Output the (X, Y) coordinate of the center of the cell containing the given text.  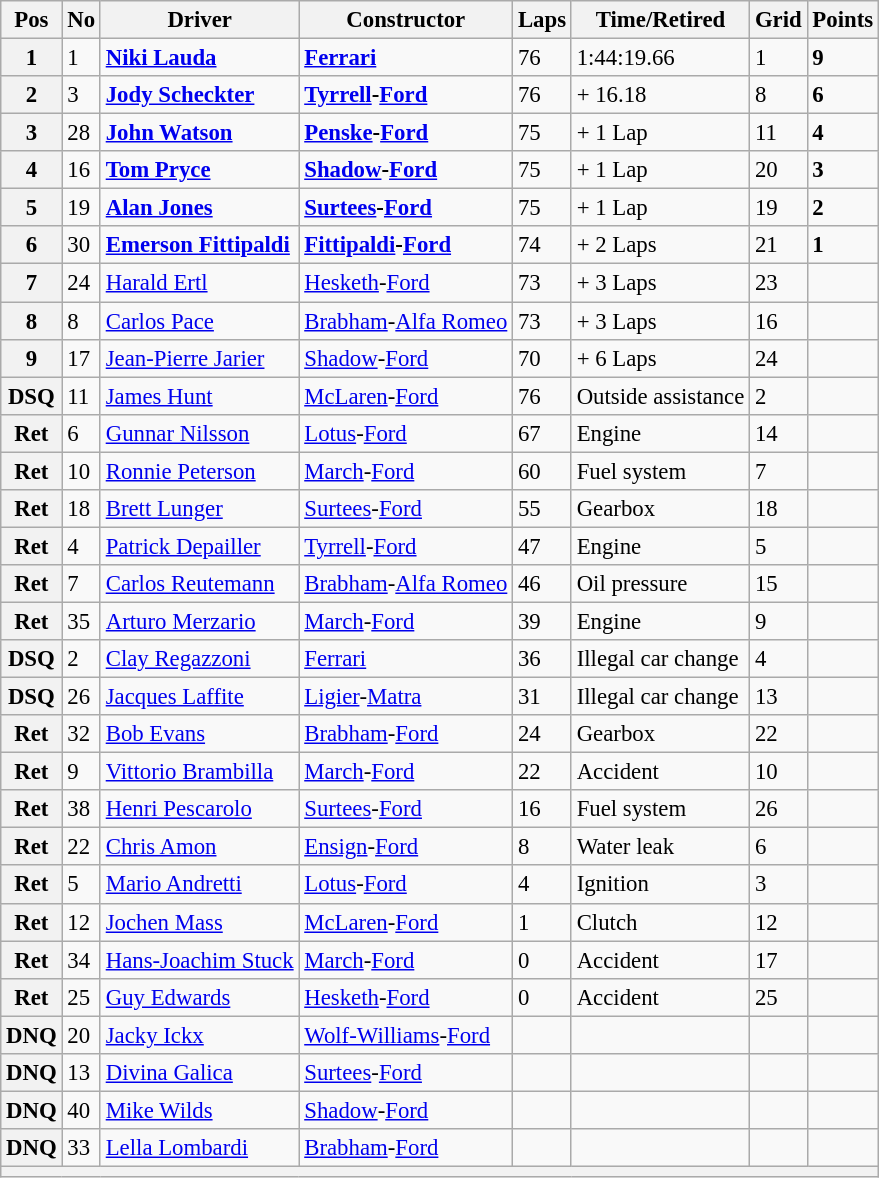
Driver (200, 20)
15 (778, 584)
Wolf-Williams-Ford (406, 1035)
32 (81, 734)
Points (842, 20)
Oil pressure (660, 584)
39 (542, 621)
40 (81, 1110)
21 (778, 245)
Divina Galica (200, 1073)
30 (81, 245)
Alan Jones (200, 208)
46 (542, 584)
+ 16.18 (660, 95)
Jacques Laffite (200, 697)
60 (542, 471)
Henri Pescarolo (200, 809)
Laps (542, 20)
Carlos Reutemann (200, 584)
Ligier-Matra (406, 697)
Penske-Ford (406, 133)
38 (81, 809)
+ 6 Laps (660, 358)
Brett Lunger (200, 509)
55 (542, 509)
Mario Andretti (200, 885)
1:44:19.66 (660, 58)
28 (81, 133)
+ 2 Laps (660, 245)
James Hunt (200, 396)
Jean-Pierre Jarier (200, 358)
Harald Ertl (200, 283)
Gunnar Nilsson (200, 433)
31 (542, 697)
Hans-Joachim Stuck (200, 960)
34 (81, 960)
Carlos Pace (200, 321)
33 (81, 1148)
Patrick Depailler (200, 546)
Jody Scheckter (200, 95)
Clutch (660, 922)
Constructor (406, 20)
Ronnie Peterson (200, 471)
Outside assistance (660, 396)
No (81, 20)
Vittorio Brambilla (200, 772)
John Watson (200, 133)
Emerson Fittipaldi (200, 245)
Arturo Merzario (200, 621)
Tom Pryce (200, 170)
Bob Evans (200, 734)
23 (778, 283)
Clay Regazzoni (200, 659)
47 (542, 546)
Ignition (660, 885)
Mike Wilds (200, 1110)
Time/Retired (660, 20)
35 (81, 621)
Guy Edwards (200, 997)
36 (542, 659)
14 (778, 433)
74 (542, 245)
70 (542, 358)
Chris Amon (200, 847)
Grid (778, 20)
67 (542, 433)
Pos (32, 20)
Fittipaldi-Ford (406, 245)
Niki Lauda (200, 58)
Jacky Ickx (200, 1035)
Water leak (660, 847)
Jochen Mass (200, 922)
Ensign-Ford (406, 847)
Lella Lombardi (200, 1148)
